Pinpoint the cell where the given text exists, returning its (X, Y) midpoint coordinate. 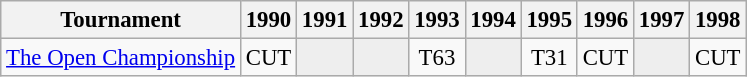
1993 (437, 20)
1990 (268, 20)
1994 (493, 20)
T63 (437, 58)
1997 (661, 20)
1998 (718, 20)
1991 (325, 20)
1996 (605, 20)
T31 (549, 58)
1992 (381, 20)
Tournament (121, 20)
1995 (549, 20)
The Open Championship (121, 58)
